Provide the [x, y] coordinate of the cell's center where the given text is located.  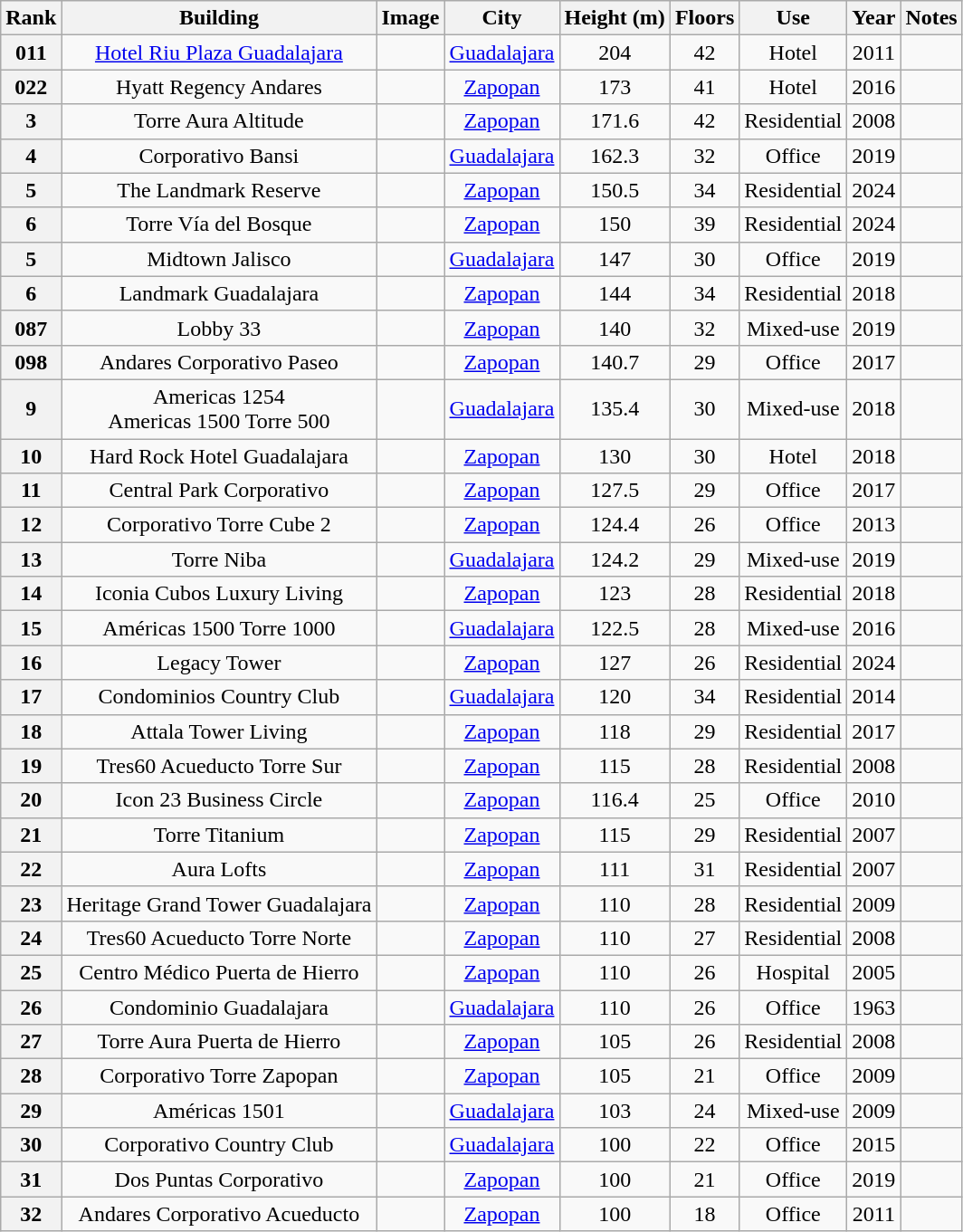
Image [411, 18]
140 [615, 328]
Notes [931, 18]
Dos Puntas Corporativo [219, 1179]
2015 [874, 1145]
011 [31, 53]
Torre Aura Puerta de Hierro [219, 1042]
Legacy Tower [219, 663]
Américas 1500 Torre 1000 [219, 628]
Tres60 Acueducto Torre Sur [219, 766]
Andares Corporativo Acueducto [219, 1214]
Corporativo Bansi [219, 156]
14 [31, 594]
116.4 [615, 800]
Building [219, 18]
204 [615, 53]
2014 [874, 697]
City [501, 18]
127 [615, 663]
Floors [704, 18]
Icon 23 Business Circle [219, 800]
Condominio Guadalajara [219, 1008]
Torre Titanium [219, 835]
Tres60 Acueducto Torre Norte [219, 938]
162.3 [615, 156]
The Landmark Reserve [219, 190]
2005 [874, 972]
2013 [874, 525]
Centro Médico Puerta de Hierro [219, 972]
130 [615, 455]
16 [31, 663]
118 [615, 731]
173 [615, 87]
Landmark Guadalajara [219, 293]
3 [31, 121]
Aura Lofts [219, 869]
Torre Niba [219, 559]
17 [31, 697]
Attala Tower Living [219, 731]
39 [704, 224]
Condominios Country Club [219, 697]
Corporativo Country Club [219, 1145]
15 [31, 628]
Use [793, 18]
150.5 [615, 190]
123 [615, 594]
Hospital [793, 972]
9 [31, 409]
2010 [874, 800]
122.5 [615, 628]
111 [615, 869]
022 [31, 87]
Torre Vía del Bosque [219, 224]
Rank [31, 18]
171.6 [615, 121]
Year [874, 18]
Iconia Cubos Luxury Living [219, 594]
13 [31, 559]
11 [31, 491]
Heritage Grand Tower Guadalajara [219, 903]
Corporativo Torre Cube 2 [219, 525]
144 [615, 293]
Corporativo Torre Zapopan [219, 1076]
Hard Rock Hotel Guadalajara [219, 455]
1963 [874, 1008]
147 [615, 259]
Américas 1501 [219, 1111]
Torre Aura Altitude [219, 121]
140.7 [615, 362]
19 [31, 766]
103 [615, 1111]
087 [31, 328]
124.2 [615, 559]
124.4 [615, 525]
20 [31, 800]
4 [31, 156]
23 [31, 903]
098 [31, 362]
Central Park Corporativo [219, 491]
Andares Corporativo Paseo [219, 362]
Lobby 33 [219, 328]
Midtown Jalisco [219, 259]
Hotel Riu Plaza Guadalajara [219, 53]
10 [31, 455]
41 [704, 87]
Americas 1254Americas 1500 Torre 500 [219, 409]
Hyatt Regency Andares [219, 87]
135.4 [615, 409]
127.5 [615, 491]
12 [31, 525]
Height (m) [615, 18]
150 [615, 224]
120 [615, 697]
